Pinpoint the cell where the given text exists, returning its [X, Y] midpoint coordinate. 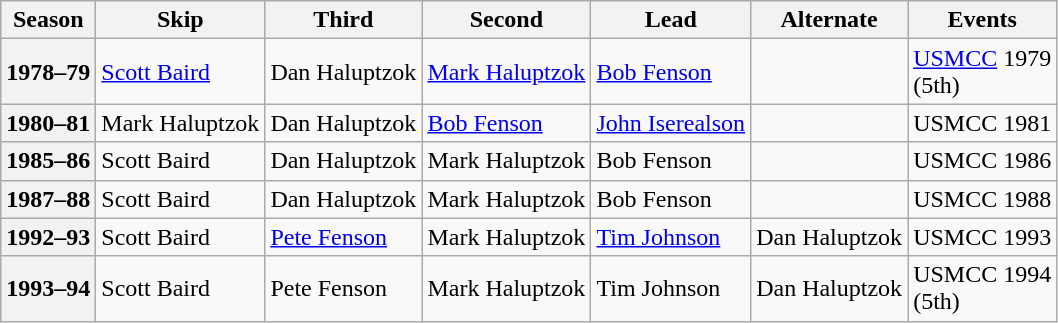
USMCC 1979 (5th) [982, 72]
John Iserealson [671, 123]
1993–94 [48, 288]
Alternate [830, 20]
Second [506, 20]
1985–86 [48, 161]
USMCC 1986 [982, 161]
USMCC 1988 [982, 199]
1980–81 [48, 123]
Lead [671, 20]
USMCC 1981 [982, 123]
Third [344, 20]
USMCC 1993 [982, 237]
Events [982, 20]
1992–93 [48, 237]
Season [48, 20]
1987–88 [48, 199]
Skip [180, 20]
USMCC 1994 (5th) [982, 288]
1978–79 [48, 72]
